Output the [X, Y] coordinate of the center of the cell containing the given text.  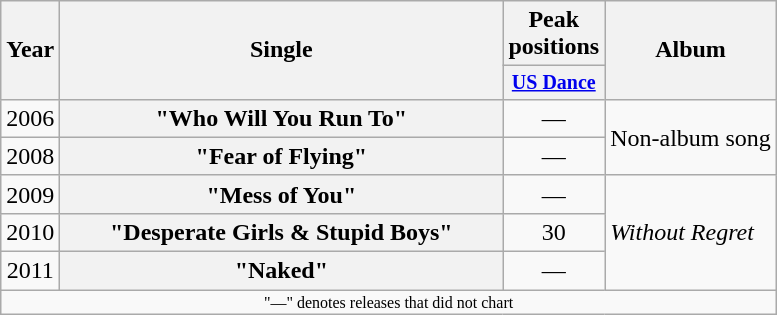
30 [554, 232]
Non-album song [691, 137]
"Fear of Flying" [282, 156]
"Mess of You" [282, 194]
Album [691, 50]
2011 [30, 271]
2010 [30, 232]
2006 [30, 118]
Peak positions [554, 34]
"Naked" [282, 271]
"Desperate Girls & Stupid Boys" [282, 232]
Year [30, 50]
Without Regret [691, 232]
"Who Will You Run To" [282, 118]
2008 [30, 156]
Single [282, 50]
US Dance [554, 82]
"—" denotes releases that did not chart [389, 302]
2009 [30, 194]
